Return [x, y] of the center of cell containing provided text 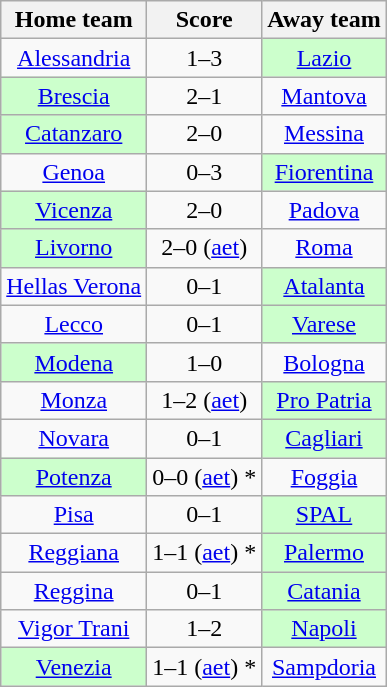
1–2 [204, 629]
1–0 [204, 362]
Foggia [324, 477]
Palermo [324, 553]
Lazio [324, 58]
Novara [74, 438]
Reggiana [74, 553]
Modena [74, 362]
Mantova [324, 96]
Brescia [74, 96]
Atalanta [324, 286]
Messina [324, 134]
Cagliari [324, 438]
Potenza [74, 477]
Fiorentina [324, 172]
Napoli [324, 629]
Home team [74, 20]
SPAL [324, 515]
Pisa [74, 515]
Monza [74, 400]
Hellas Verona [74, 286]
1–2 (aet) [204, 400]
0–0 (aet) * [204, 477]
Bologna [324, 362]
0–3 [204, 172]
Padova [324, 210]
Catania [324, 591]
Catanzaro [74, 134]
2–1 [204, 96]
Pro Patria [324, 400]
Varese [324, 324]
Vicenza [74, 210]
Vigor Trani [74, 629]
1–3 [204, 58]
Reggina [74, 591]
Sampdoria [324, 667]
Genoa [74, 172]
Alessandria [74, 58]
Venezia [74, 667]
Lecco [74, 324]
2–0 (aet) [204, 248]
Roma [324, 248]
Score [204, 20]
Away team [324, 20]
Livorno [74, 248]
